Detect which cell encompasses the target text, then output its (X, Y) center coordinate. 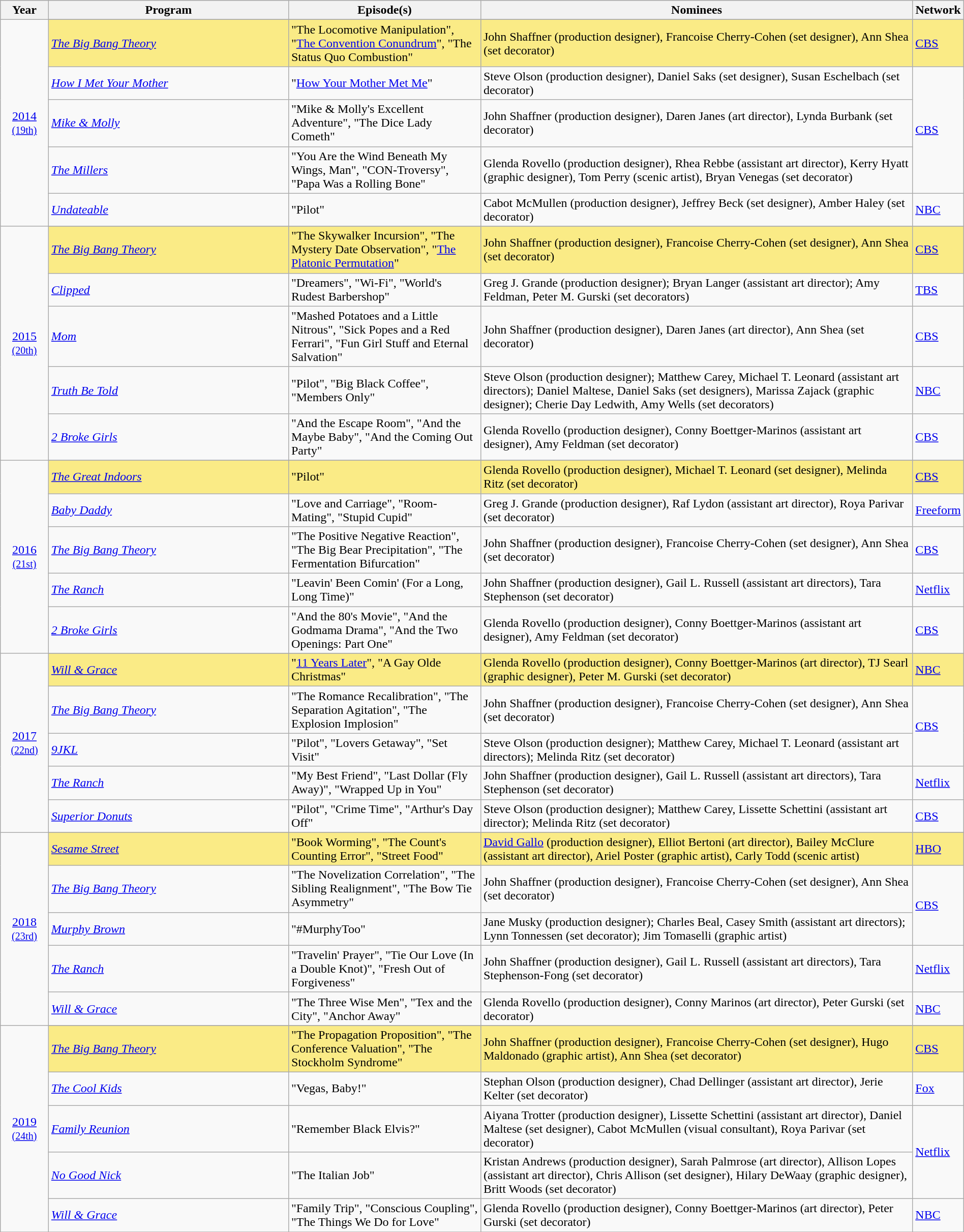
HBO (938, 849)
Undateable (168, 209)
John Shaffner (production designer), Francoise Cherry-Cohen (set designer), Hugo Maldonado (graphic artist), Ann Shea (set decorator) (697, 1048)
9JKL (168, 749)
Glenda Rovello (production designer), Conny Marinos (art director), Peter Gurski (set decorator) (697, 1009)
2019(24th) (24, 1128)
Freeform (938, 509)
Glenda Rovello (production designer), Michael T. Leonard (set designer), Melinda Ritz (set decorator) (697, 477)
"Vegas, Baby!" (384, 1088)
How I Met Your Mother (168, 83)
"And the 80's Movie", "And the Godmama Drama", "And the Two Openings: Part One" (384, 630)
"The Novelization Correlation", "The Sibling Realignment", "The Bow Tie Asymmetry" (384, 889)
"Pilot", "Big Black Coffee", "Members Only" (384, 390)
Murphy Brown (168, 928)
"My Best Friend", "Last Dollar (Fly Away)", "Wrapped Up in You" (384, 783)
"Pilot", "Lovers Getaway", "Set Visit" (384, 749)
Glenda Rovello (production designer), Conny Boettger-Marinos (art director), TJ Searl (graphic designer), Peter M. Gurski (set decorator) (697, 670)
"Pilot", "Crime Time", "Arthur's Day Off" (384, 816)
"Mashed Potatoes and a Little Nitrous", "Sick Popes and a Red Ferrari", "Fun Girl Stuff and Eternal Salvation" (384, 337)
"#MurphyToo" (384, 928)
The Cool Kids (168, 1088)
"Love and Carriage", "Room-Mating", "Stupid Cupid" (384, 509)
John Shaffner (production designer), Daren Janes (art director), Ann Shea (set decorator) (697, 337)
Fox (938, 1088)
Clipped (168, 290)
TBS (938, 290)
Network (938, 10)
"Remember Black Elvis?" (384, 1129)
Steve Olson (production designer), Daniel Saks (set designer), Susan Eschelbach (set decorator) (697, 83)
Mike & Molly (168, 123)
Year (24, 10)
Steve Olson (production designer); Matthew Carey, Lissette Schettini (assistant art director); Melinda Ritz (set decorator) (697, 816)
2017(22nd) (24, 743)
"The Three Wise Men", "Tex and the City", "Anchor Away" (384, 1009)
2014(19th) (24, 123)
"11 Years Later", "A Gay Olde Christmas" (384, 670)
Mom (168, 337)
"The Positive Negative Reaction", "The Big Bear Precipitation", "The Fermentation Bifurcation" (384, 550)
"The Romance Recalibration", "The Separation Agitation", "The Explosion Implosion" (384, 710)
The Millers (168, 170)
"And the Escape Room", "And the Maybe Baby", "And the Coming Out Party" (384, 437)
"Family Trip", "Conscious Coupling", "The Things We Do for Love" (384, 1215)
"The Propagation Proposition", "The Conference Valuation", "The Stockholm Syndrome" (384, 1048)
No Good Nick (168, 1176)
"Dreamers", "Wi-Fi", "World's Rudest Barbershop" (384, 290)
Greg J. Grande (production designer), Raf Lydon (assistant art director), Roya Parivar (set decorator) (697, 509)
Jane Musky (production designer); Charles Beal, Casey Smith (assistant art directors); Lynn Tonnessen (set decorator); Jim Tomaselli (graphic artist) (697, 928)
Cabot McMullen (production designer), Jeffrey Beck (set designer), Amber Haley (set decorator) (697, 209)
Baby Daddy (168, 509)
Truth Be Told (168, 390)
John Shaffner (production designer), Gail L. Russell (assistant art directors), Tara Stephenson-Fong (set decorator) (697, 969)
"Travelin' Prayer", "Tie Our Love (In a Double Knot)", "Fresh Out of Forgiveness" (384, 969)
2016(21st) (24, 556)
Sesame Street (168, 849)
Glenda Rovello (production designer), Conny Boettger-Marinos (art director), Peter Gurski (set decorator) (697, 1215)
Episode(s) (384, 10)
"How Your Mother Met Me" (384, 83)
Superior Donuts (168, 816)
The Great Indoors (168, 477)
"The Skywalker Incursion", "The Mystery Date Observation", "The Platonic Permutation" (384, 250)
Steve Olson (production designer); Matthew Carey, Michael T. Leonard (assistant art directors); Melinda Ritz (set decorator) (697, 749)
"The Locomotive Manipulation", "The Convention Conundrum", "The Status Quo Combustion" (384, 43)
Family Reunion (168, 1129)
2018(23rd) (24, 928)
Stephan Olson (production designer), Chad Dellinger (assistant art director), Jerie Kelter (set decorator) (697, 1088)
Nominees (697, 10)
"Leavin' Been Comin' (For a Long, Long Time)" (384, 590)
"The Italian Job" (384, 1176)
Program (168, 10)
"Book Worming", "The Count's Counting Error", "Street Food" (384, 849)
2015(20th) (24, 343)
John Shaffner (production designer), Daren Janes (art director), Lynda Burbank (set decorator) (697, 123)
"You Are the Wind Beneath My Wings, Man", "CON-Troversy", "Papa Was a Rolling Bone" (384, 170)
"Mike & Molly's Excellent Adventure", "The Dice Lady Cometh" (384, 123)
Greg J. Grande (production designer); Bryan Langer (assistant art director); Amy Feldman, Peter M. Gurski (set decorators) (697, 290)
